Scan for the cell matching the given text and deliver its (x, y) coordinate at center. 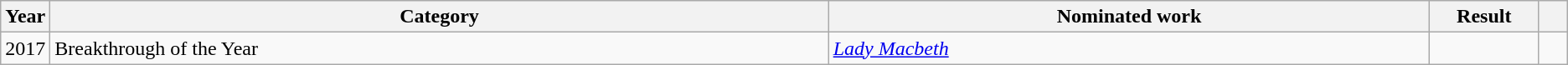
Category (439, 17)
Result (1484, 17)
Nominated work (1129, 17)
2017 (25, 48)
Lady Macbeth (1129, 48)
Breakthrough of the Year (439, 48)
Year (25, 17)
